Determine the (X, Y) coordinate at the center of the cell enclosing the given text.  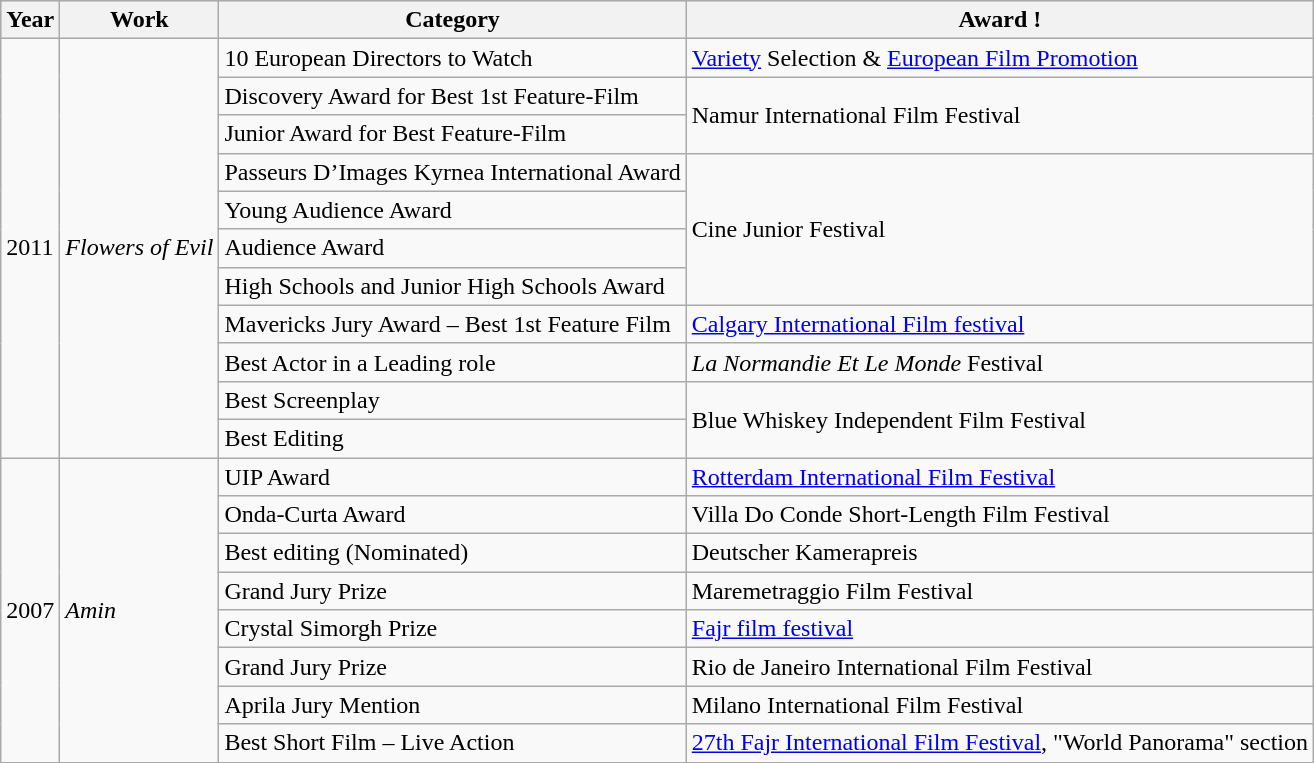
Villa Do Conde Short-Length Film Festival (1000, 515)
Passeurs D’Images Kyrnea International Award (452, 172)
Blue Whiskey Independent Film Festival (1000, 419)
Milano International Film Festival (1000, 705)
Category (452, 20)
Amin (140, 610)
Junior Award for Best Feature-Film (452, 134)
Award ! (1000, 20)
Best Editing (452, 438)
Namur International Film Festival (1000, 115)
Best Screenplay (452, 400)
High Schools and Junior High Schools Award (452, 286)
2011 (30, 248)
Discovery Award for Best 1st Feature-Film (452, 96)
Maremetraggio Film Festival (1000, 591)
Fajr film festival (1000, 629)
Audience Award (452, 248)
Best Short Film – Live Action (452, 743)
Young Audience Award (452, 210)
Year (30, 20)
Crystal Simorgh Prize (452, 629)
Aprila Jury Mention (452, 705)
Deutscher Kamerapreis (1000, 553)
Rio de Janeiro International Film Festival (1000, 667)
La Normandie Et Le Monde Festival (1000, 362)
Calgary International Film festival (1000, 324)
Best editing (Nominated) (452, 553)
2007 (30, 610)
Flowers of Evil (140, 248)
Variety Selection & European Film Promotion (1000, 58)
UIP Award (452, 477)
27th Fajr International Film Festival, "World Panorama" section (1000, 743)
Best Actor in a Leading role (452, 362)
Cine Junior Festival (1000, 229)
Onda-Curta Award (452, 515)
Work (140, 20)
10 European Directors to Watch (452, 58)
Mavericks Jury Award – Best 1st Feature Film (452, 324)
Rotterdam International Film Festival (1000, 477)
